From the cell containing the given text, extract its center point as [x, y] coordinate. 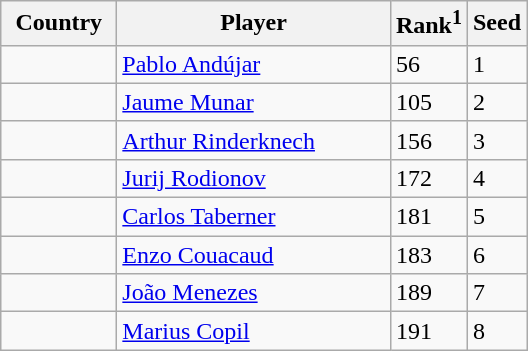
Rank1 [428, 24]
6 [496, 255]
2 [496, 102]
Pablo Andújar [254, 64]
181 [428, 217]
Enzo Couacaud [254, 255]
Seed [496, 24]
Marius Copil [254, 331]
5 [496, 217]
7 [496, 293]
Jaume Munar [254, 102]
105 [428, 102]
56 [428, 64]
156 [428, 140]
3 [496, 140]
Arthur Rinderknech [254, 140]
Carlos Taberner [254, 217]
Jurij Rodionov [254, 178]
183 [428, 255]
João Menezes [254, 293]
189 [428, 293]
Player [254, 24]
1 [496, 64]
8 [496, 331]
191 [428, 331]
4 [496, 178]
Country [59, 24]
172 [428, 178]
